Extract the (X, Y) coordinate from the center of the cell holding the provided text.  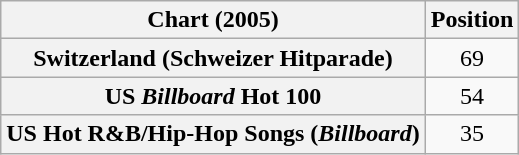
69 (472, 58)
35 (472, 134)
US Billboard Hot 100 (213, 96)
Switzerland (Schweizer Hitparade) (213, 58)
US Hot R&B/Hip-Hop Songs (Billboard) (213, 134)
Position (472, 20)
54 (472, 96)
Chart (2005) (213, 20)
